Extract the (X, Y) coordinate from the center of the cell holding the provided text.  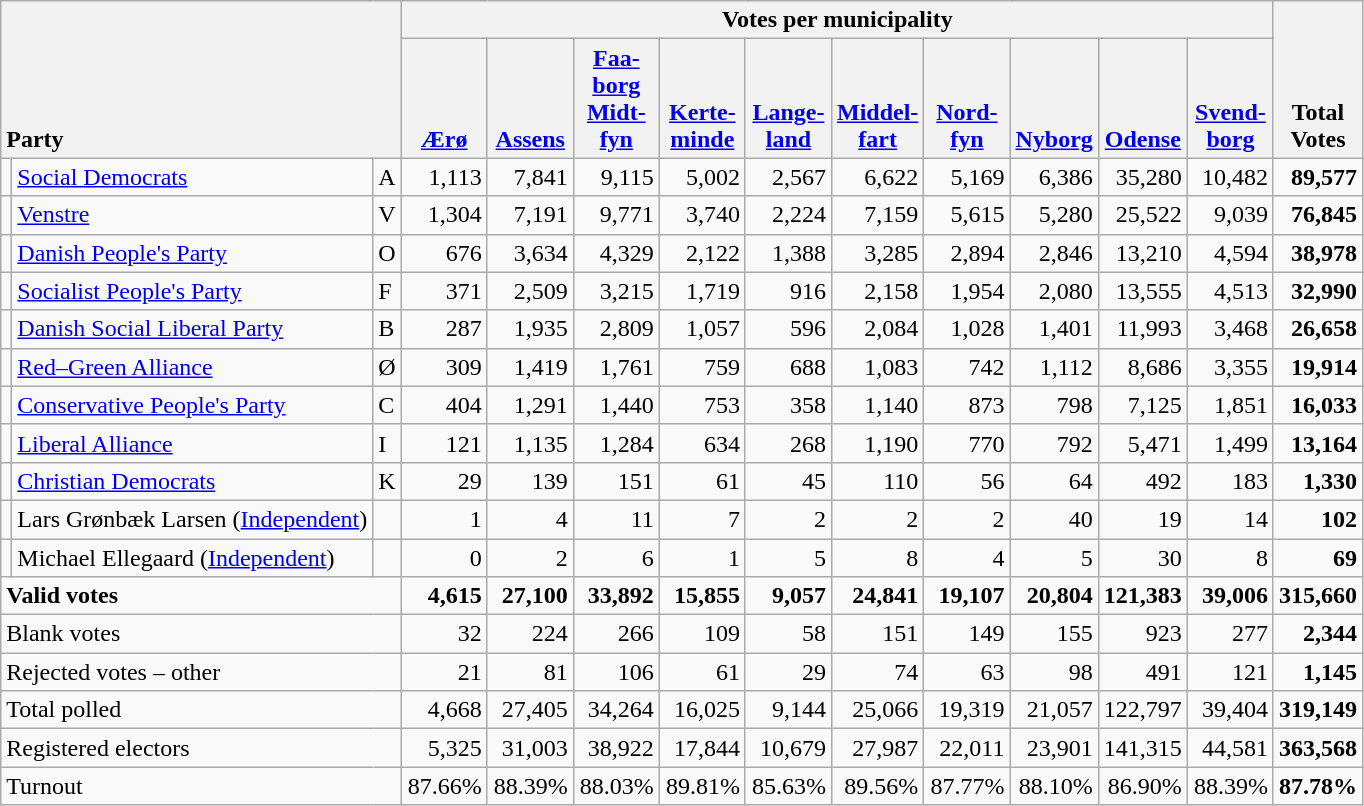
89.56% (877, 786)
O (387, 253)
13,210 (1142, 253)
81 (530, 672)
268 (788, 443)
30 (1142, 557)
Red–Green Alliance (192, 367)
5,615 (967, 215)
76,845 (1318, 215)
38,922 (616, 748)
141,315 (1142, 748)
13,164 (1318, 443)
2,084 (877, 329)
6,622 (877, 177)
7 (702, 519)
27,100 (530, 596)
2,809 (616, 329)
2,080 (1054, 291)
122,797 (1142, 710)
9,115 (616, 177)
1,330 (1318, 481)
Conservative People's Party (192, 405)
2,158 (877, 291)
69 (1318, 557)
Kerte- minde (702, 98)
358 (788, 405)
224 (530, 634)
V (387, 215)
404 (444, 405)
87.66% (444, 786)
0 (444, 557)
2,122 (702, 253)
1,083 (877, 367)
44,581 (1230, 748)
1,719 (702, 291)
3,355 (1230, 367)
19,914 (1318, 367)
Assens (530, 98)
Lange- land (788, 98)
Christian Democrats (192, 481)
8,686 (1142, 367)
770 (967, 443)
742 (967, 367)
266 (616, 634)
1,145 (1318, 672)
634 (702, 443)
4,615 (444, 596)
Party (201, 80)
88.03% (616, 786)
Michael Ellegaard (Independent) (192, 557)
121,383 (1142, 596)
33,892 (616, 596)
1,401 (1054, 329)
109 (702, 634)
923 (1142, 634)
363,568 (1318, 748)
15,855 (702, 596)
17,844 (702, 748)
10,482 (1230, 177)
Svend- borg (1230, 98)
1,140 (877, 405)
85.63% (788, 786)
87.78% (1318, 786)
38,978 (1318, 253)
11,993 (1142, 329)
1,761 (616, 367)
19 (1142, 519)
1,113 (444, 177)
40 (1054, 519)
25,522 (1142, 215)
1,284 (616, 443)
Middel- fart (877, 98)
5,280 (1054, 215)
1,388 (788, 253)
149 (967, 634)
Registered electors (201, 748)
9,144 (788, 710)
596 (788, 329)
Socialist People's Party (192, 291)
492 (1142, 481)
56 (967, 481)
32 (444, 634)
1,112 (1054, 367)
Turnout (201, 786)
2,894 (967, 253)
3,285 (877, 253)
5,169 (967, 177)
371 (444, 291)
Rejected votes – other (201, 672)
10,679 (788, 748)
6,386 (1054, 177)
491 (1142, 672)
25,066 (877, 710)
Venstre (192, 215)
287 (444, 329)
11 (616, 519)
A (387, 177)
Lars Grønbæk Larsen (Independent) (192, 519)
14 (1230, 519)
9,039 (1230, 215)
Odense (1142, 98)
753 (702, 405)
9,057 (788, 596)
3,634 (530, 253)
Valid votes (201, 596)
K (387, 481)
Blank votes (201, 634)
1,291 (530, 405)
13,555 (1142, 291)
6 (616, 557)
Nyborg (1054, 98)
74 (877, 672)
1,935 (530, 329)
86.90% (1142, 786)
16,033 (1318, 405)
2,846 (1054, 253)
32,990 (1318, 291)
27,987 (877, 748)
319,149 (1318, 710)
Total polled (201, 710)
5,325 (444, 748)
24,841 (877, 596)
89,577 (1318, 177)
Ærø (444, 98)
31,003 (530, 748)
Total Votes (1318, 80)
4,513 (1230, 291)
155 (1054, 634)
7,191 (530, 215)
Ø (387, 367)
4,668 (444, 710)
315,660 (1318, 596)
89.81% (702, 786)
Votes per municipality (837, 20)
21,057 (1054, 710)
7,159 (877, 215)
139 (530, 481)
22,011 (967, 748)
I (387, 443)
1,851 (1230, 405)
1,135 (530, 443)
102 (1318, 519)
759 (702, 367)
1,028 (967, 329)
19,107 (967, 596)
19,319 (967, 710)
792 (1054, 443)
64 (1054, 481)
20,804 (1054, 596)
63 (967, 672)
3,468 (1230, 329)
16,025 (702, 710)
110 (877, 481)
4,329 (616, 253)
C (387, 405)
Danish Social Liberal Party (192, 329)
2,567 (788, 177)
676 (444, 253)
798 (1054, 405)
58 (788, 634)
B (387, 329)
3,740 (702, 215)
3,215 (616, 291)
35,280 (1142, 177)
45 (788, 481)
Nord- fyn (967, 98)
5,002 (702, 177)
Social Democrats (192, 177)
1,057 (702, 329)
98 (1054, 672)
Liberal Alliance (192, 443)
277 (1230, 634)
34,264 (616, 710)
F (387, 291)
1,440 (616, 405)
39,404 (1230, 710)
309 (444, 367)
21 (444, 672)
23,901 (1054, 748)
7,125 (1142, 405)
873 (967, 405)
1,190 (877, 443)
9,771 (616, 215)
2,509 (530, 291)
183 (1230, 481)
Faa- borg Midt- fyn (616, 98)
27,405 (530, 710)
Danish People's Party (192, 253)
106 (616, 672)
26,658 (1318, 329)
88.10% (1054, 786)
1,499 (1230, 443)
2,344 (1318, 634)
1,419 (530, 367)
5,471 (1142, 443)
4,594 (1230, 253)
1,304 (444, 215)
2,224 (788, 215)
688 (788, 367)
87.77% (967, 786)
1,954 (967, 291)
39,006 (1230, 596)
7,841 (530, 177)
916 (788, 291)
